Determine the [x, y] coordinate at the center of the cell enclosing the given text.  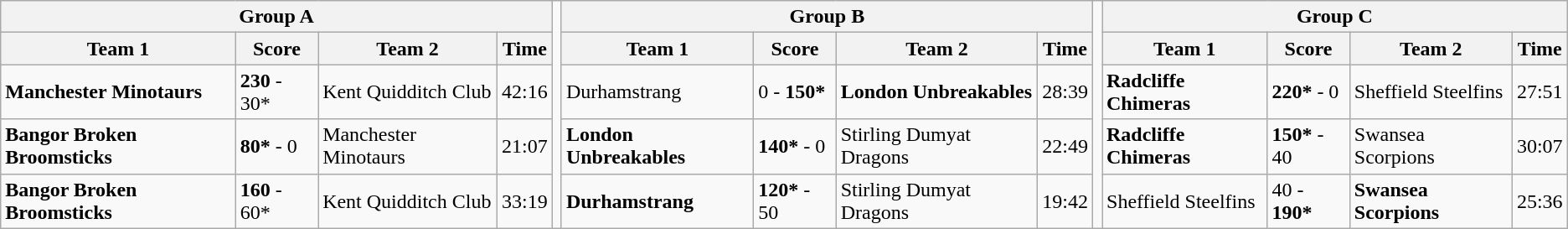
230 - 30* [276, 92]
22:49 [1065, 146]
28:39 [1065, 92]
0 - 150* [795, 92]
21:07 [525, 146]
42:16 [525, 92]
140* - 0 [795, 146]
80* - 0 [276, 146]
33:19 [525, 201]
120* - 50 [795, 201]
220* - 0 [1308, 92]
19:42 [1065, 201]
25:36 [1540, 201]
27:51 [1540, 92]
30:07 [1540, 146]
160 - 60* [276, 201]
Group A [276, 17]
150* - 40 [1308, 146]
Group C [1335, 17]
40 - 190* [1308, 201]
Group B [827, 17]
